Return [x, y] of the center of cell containing provided text 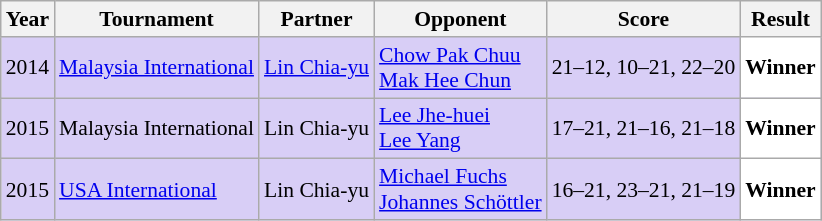
16–21, 23–21, 21–19 [644, 190]
Result [780, 19]
21–12, 10–21, 22–20 [644, 68]
USA International [156, 190]
2014 [28, 68]
Year [28, 19]
Lee Jhe-huei Lee Yang [460, 128]
Michael Fuchs Johannes Schöttler [460, 190]
Partner [316, 19]
Opponent [460, 19]
Score [644, 19]
17–21, 21–16, 21–18 [644, 128]
Chow Pak Chuu Mak Hee Chun [460, 68]
Tournament [156, 19]
